Pinpoint the cell where the given text exists, returning its (X, Y) midpoint coordinate. 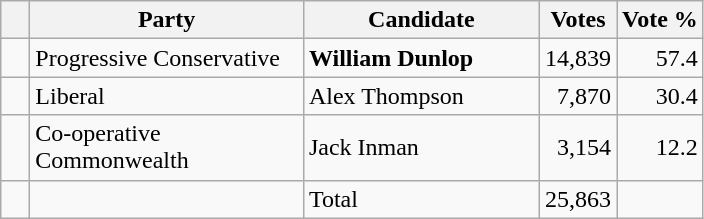
Progressive Conservative (167, 58)
Total (421, 199)
Liberal (167, 96)
3,154 (578, 148)
Alex Thompson (421, 96)
30.4 (660, 96)
14,839 (578, 58)
25,863 (578, 199)
William Dunlop (421, 58)
Vote % (660, 20)
Jack Inman (421, 148)
Candidate (421, 20)
57.4 (660, 58)
Party (167, 20)
7,870 (578, 96)
Co-operative Commonwealth (167, 148)
Votes (578, 20)
12.2 (660, 148)
